For the text-containing cell, return its midpoint in [X, Y] coordinate format. 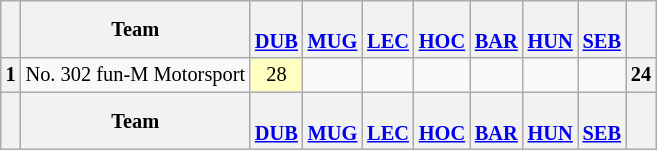
1 [11, 75]
No. 302 fun-M Motorsport [136, 75]
24 [641, 75]
28 [276, 75]
